Identify which cell holds the provided text, then report its [X, Y] central coordinate. 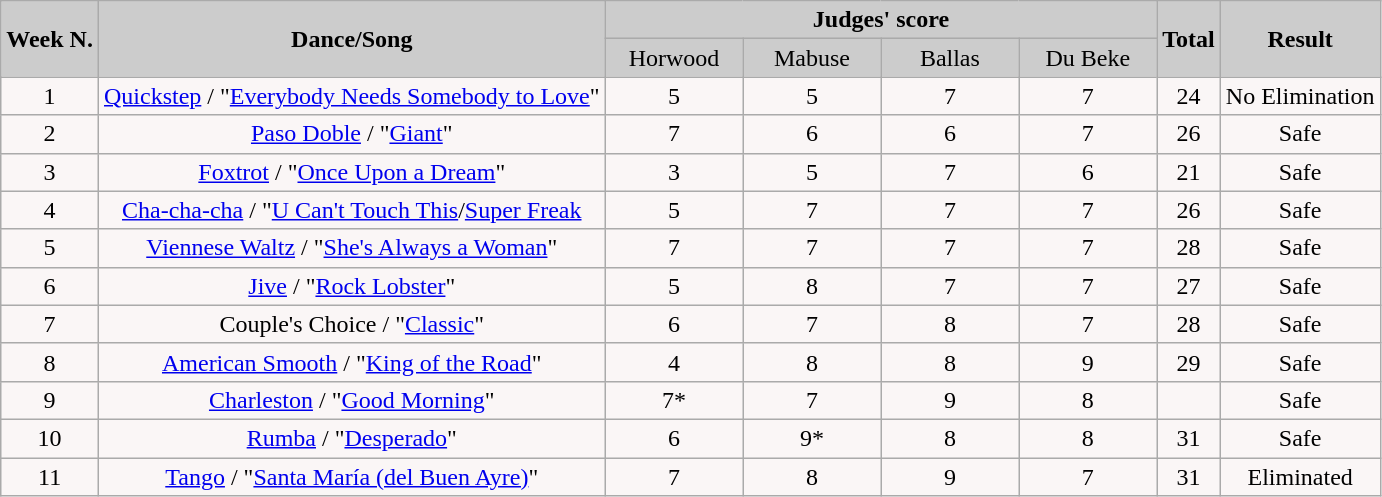
Horwood [674, 58]
Week N. [50, 39]
1 [50, 96]
Charleston / "Good Morning" [352, 400]
Judges' score [881, 20]
Quickstep / "Everybody Needs Somebody to Love" [352, 96]
Du Beke [1088, 58]
9* [812, 438]
Mabuse [812, 58]
Couple's Choice / "Classic" [352, 324]
Viennese Waltz / "She's Always a Woman" [352, 248]
Jive / "Rock Lobster" [352, 286]
7* [674, 400]
Total [1189, 39]
21 [1189, 172]
Foxtrot / "Once Upon a Dream" [352, 172]
American Smooth / "King of the Road" [352, 362]
10 [50, 438]
Ballas [950, 58]
27 [1189, 286]
Dance/Song [352, 39]
Cha-cha-cha / "U Can't Touch This/Super Freak [352, 210]
No Elimination [1300, 96]
24 [1189, 96]
Result [1300, 39]
Tango / "Santa María (del Buen Ayre)" [352, 477]
Eliminated [1300, 477]
2 [50, 134]
11 [50, 477]
29 [1189, 362]
Paso Doble / "Giant" [352, 134]
Rumba / "Desperado" [352, 438]
